Capture the cell that displays the provided text and extract its [X, Y] central coordinate. 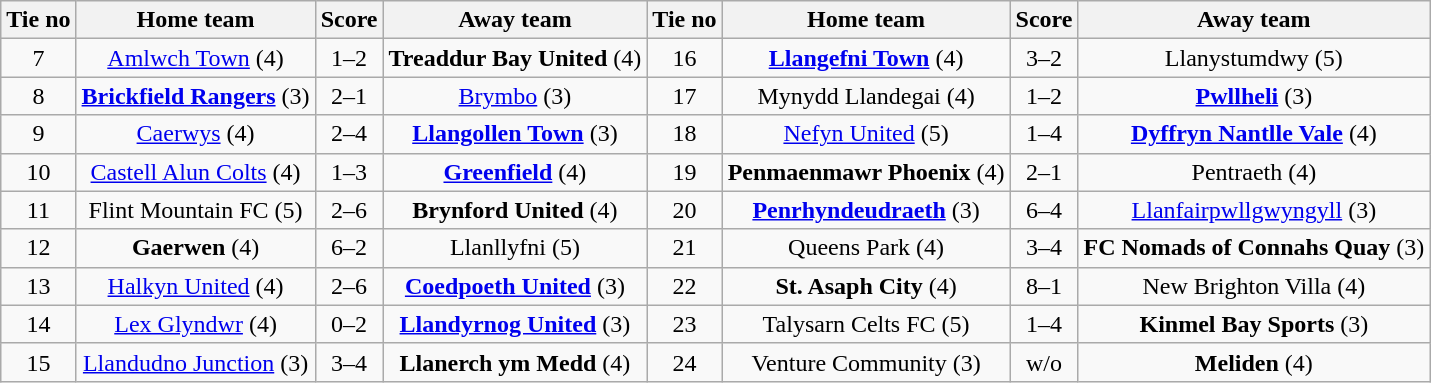
Llangollen Town (3) [515, 134]
8–1 [1044, 286]
Brickfield Rangers (3) [196, 96]
Brynford United (4) [515, 210]
New Brighton Villa (4) [1254, 286]
20 [684, 210]
Caerwys (4) [196, 134]
13 [38, 286]
Penrhyndeudraeth (3) [866, 210]
FC Nomads of Connahs Quay (3) [1254, 248]
16 [684, 58]
Llanfairpwllgwyngyll (3) [1254, 210]
11 [38, 210]
3–2 [1044, 58]
22 [684, 286]
18 [684, 134]
Llangefni Town (4) [866, 58]
Venture Community (3) [866, 362]
Flint Mountain FC (5) [196, 210]
Dyffryn Nantlle Vale (4) [1254, 134]
Amlwch Town (4) [196, 58]
Kinmel Bay Sports (3) [1254, 324]
Llandyrnog United (3) [515, 324]
Llanerch ym Medd (4) [515, 362]
12 [38, 248]
Talysarn Celts FC (5) [866, 324]
15 [38, 362]
Queens Park (4) [866, 248]
Penmaenmawr Phoenix (4) [866, 172]
Gaerwen (4) [196, 248]
8 [38, 96]
Treaddur Bay United (4) [515, 58]
19 [684, 172]
10 [38, 172]
2–4 [349, 134]
Halkyn United (4) [196, 286]
Pwllheli (3) [1254, 96]
0–2 [349, 324]
Brymbo (3) [515, 96]
7 [38, 58]
w/o [1044, 362]
St. Asaph City (4) [866, 286]
1–3 [349, 172]
17 [684, 96]
Pentraeth (4) [1254, 172]
Mynydd Llandegai (4) [866, 96]
23 [684, 324]
24 [684, 362]
14 [38, 324]
9 [38, 134]
Coedpoeth United (3) [515, 286]
Llanystumdwy (5) [1254, 58]
Llanllyfni (5) [515, 248]
6–4 [1044, 210]
6–2 [349, 248]
Castell Alun Colts (4) [196, 172]
Greenfield (4) [515, 172]
Nefyn United (5) [866, 134]
21 [684, 248]
Meliden (4) [1254, 362]
Lex Glyndwr (4) [196, 324]
Llandudno Junction (3) [196, 362]
